Find where the given text appears and provide that cell's center as (X, Y) coordinate. 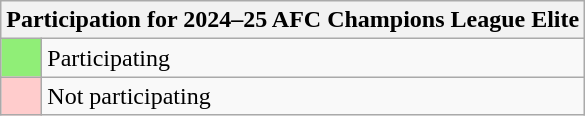
Participation for 2024–25 AFC Champions League Elite (293, 20)
Participating (314, 58)
Not participating (314, 96)
